Return (X, Y) of the center of cell containing provided text 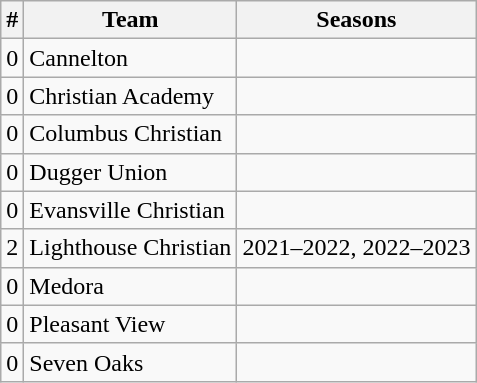
Medora (130, 286)
Seasons (356, 20)
Christian Academy (130, 96)
Columbus Christian (130, 134)
Evansville Christian (130, 210)
# (12, 20)
2021–2022, 2022–2023 (356, 248)
2 (12, 248)
Team (130, 20)
Pleasant View (130, 324)
Lighthouse Christian (130, 248)
Dugger Union (130, 172)
Cannelton (130, 58)
Seven Oaks (130, 362)
